Determine the (X, Y) coordinate at the center of the cell enclosing the given text.  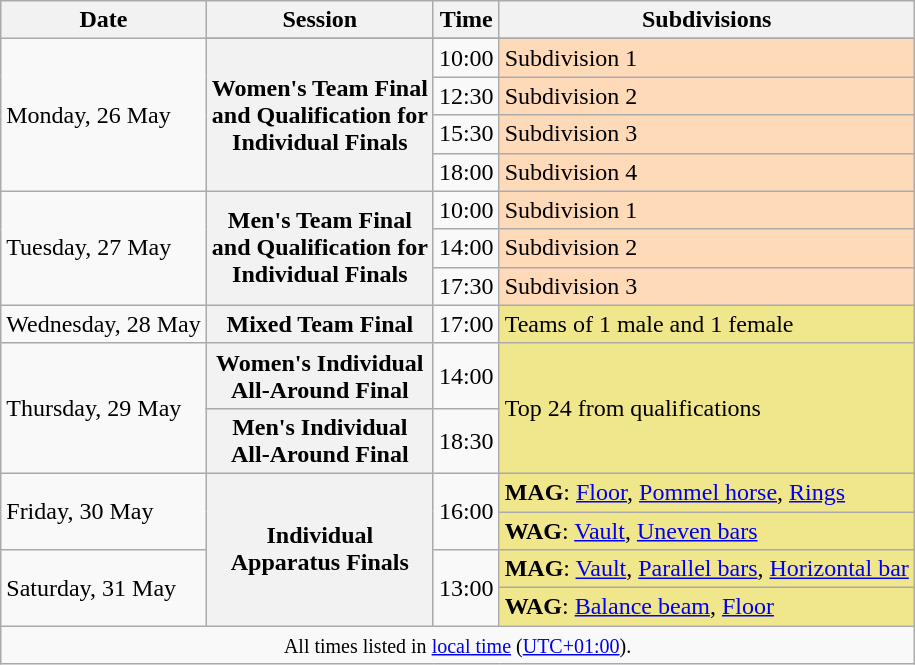
17:00 (466, 324)
Session (320, 20)
Thursday, 29 May (104, 408)
Men's IndividualAll-Around Final (320, 440)
WAG: Vault, Uneven bars (706, 531)
Subdivisions (706, 20)
13:00 (466, 588)
12:30 (466, 96)
Friday, 30 May (104, 511)
Women's IndividualAll-Around Final (320, 376)
Men's Team Finaland Qualification forIndividual Finals (320, 248)
WAG: Balance beam, Floor (706, 607)
Time (466, 20)
IndividualApparatus Finals (320, 549)
MAG: Floor, Pommel horse, Rings (706, 492)
All times listed in local time (UTC+01:00). (458, 645)
Top 24 from qualifications (706, 408)
17:30 (466, 286)
MAG: Vault, Parallel bars, Horizontal bar (706, 569)
15:30 (466, 134)
16:00 (466, 511)
Teams of 1 male and 1 female (706, 324)
Date (104, 20)
18:00 (466, 172)
Mixed Team Final (320, 324)
Subdivision 4 (706, 172)
Saturday, 31 May (104, 588)
Wednesday, 28 May (104, 324)
Tuesday, 27 May (104, 248)
Monday, 26 May (104, 115)
Women's Team Finaland Qualification forIndividual Finals (320, 115)
18:30 (466, 440)
